Detect which cell encompasses the target text, then output its [x, y] center coordinate. 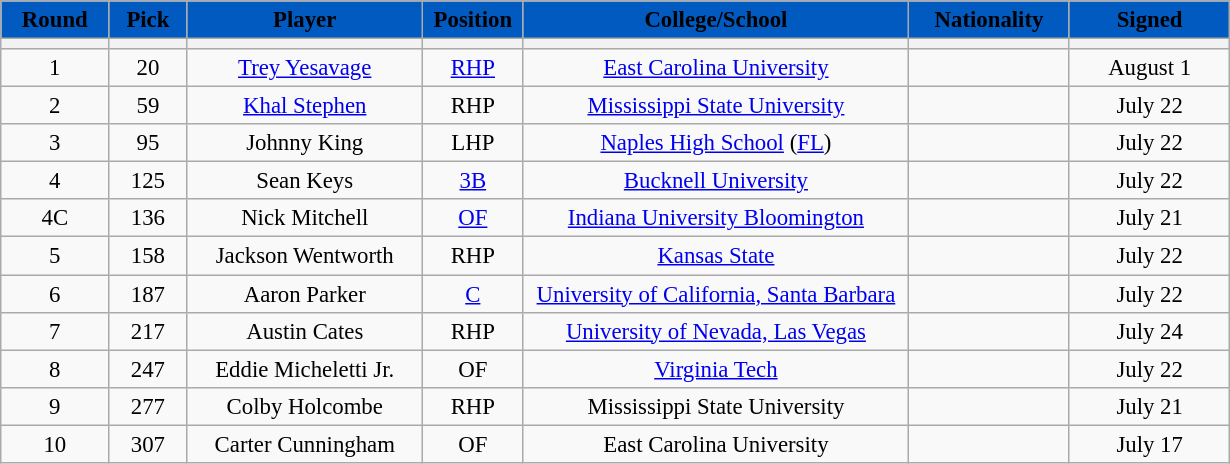
Pick [148, 20]
Player [305, 20]
Khal Stephen [305, 106]
136 [148, 219]
4C [55, 219]
Aaron Parker [305, 294]
College/School [716, 20]
Jackson Wentworth [305, 256]
158 [148, 256]
10 [55, 444]
125 [148, 181]
Naples High School (FL) [716, 143]
4 [55, 181]
2 [55, 106]
July 17 [1150, 444]
307 [148, 444]
Virginia Tech [716, 369]
6 [55, 294]
187 [148, 294]
Signed [1150, 20]
3 [55, 143]
Kansas State [716, 256]
Carter Cunningham [305, 444]
277 [148, 406]
University of California, Santa Barbara [716, 294]
Nick Mitchell [305, 219]
59 [148, 106]
Bucknell University [716, 181]
Eddie Micheletti Jr. [305, 369]
9 [55, 406]
7 [55, 331]
20 [148, 68]
8 [55, 369]
C [474, 294]
3B [474, 181]
Sean Keys [305, 181]
July 24 [1150, 331]
Indiana University Bloomington [716, 219]
5 [55, 256]
Colby Holcombe [305, 406]
1 [55, 68]
LHP [474, 143]
Round [55, 20]
Nationality [990, 20]
University of Nevada, Las Vegas [716, 331]
Position [474, 20]
Austin Cates [305, 331]
Johnny King [305, 143]
Trey Yesavage [305, 68]
95 [148, 143]
247 [148, 369]
August 1 [1150, 68]
217 [148, 331]
